Scan for the cell matching the given text and deliver its (x, y) coordinate at center. 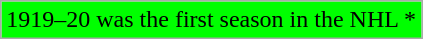
1919–20 was the first season in the NHL * (212, 20)
